Return the (x, y) coordinate for the center point of the cell that contains the specified text.  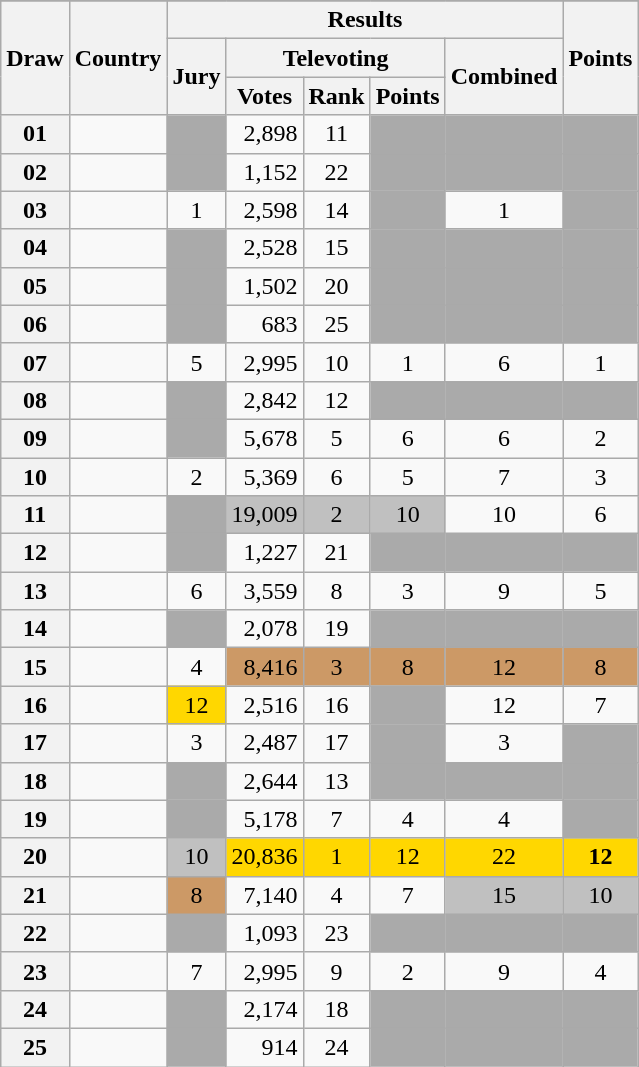
7,140 (264, 895)
06 (35, 324)
2,598 (264, 210)
07 (35, 362)
Votes (264, 96)
2,174 (264, 1009)
5,178 (264, 819)
2,842 (264, 400)
5,678 (264, 438)
03 (35, 210)
Combined (504, 77)
Country (118, 58)
1,227 (264, 553)
2,078 (264, 629)
08 (35, 400)
01 (35, 134)
2,644 (264, 781)
2,528 (264, 248)
Televoting (336, 58)
914 (264, 1047)
19,009 (264, 515)
1,152 (264, 172)
1,502 (264, 286)
2,516 (264, 705)
2,898 (264, 134)
8,416 (264, 667)
05 (35, 286)
683 (264, 324)
5,369 (264, 477)
1,093 (264, 933)
Draw (35, 58)
Results (365, 20)
Rank (336, 96)
04 (35, 248)
3,559 (264, 591)
Jury (196, 77)
02 (35, 172)
20,836 (264, 857)
09 (35, 438)
2,487 (264, 743)
